From the cell containing the given text, extract its center point as [x, y] coordinate. 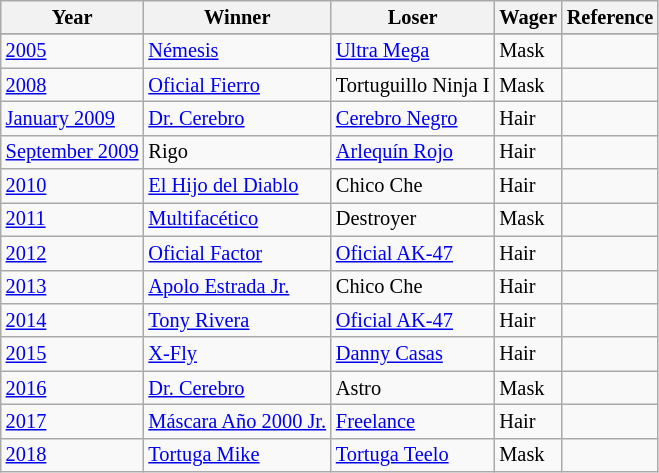
Tortuga Mike [236, 455]
September 2009 [72, 152]
Apolo Estrada Jr. [236, 287]
Tortuguillo Ninja I [412, 85]
Destroyer [412, 219]
Ultra Mega [412, 51]
2015 [72, 354]
Astro [412, 388]
Rigo [236, 152]
Freelance [412, 421]
Danny Casas [412, 354]
2017 [72, 421]
2016 [72, 388]
2008 [72, 85]
January 2009 [72, 118]
Máscara Año 2000 Jr. [236, 421]
Reference [610, 17]
2014 [72, 320]
Cerebro Negro [412, 118]
El Hijo del Diablo [236, 186]
2018 [72, 455]
Oficial Fierro [236, 85]
Winner [236, 17]
Multifacético [236, 219]
Tortuga Teelo [412, 455]
2012 [72, 253]
Wager [528, 17]
X-Fly [236, 354]
Némesis [236, 51]
2010 [72, 186]
Oficial Factor [236, 253]
Year [72, 17]
Arlequín Rojo [412, 152]
2013 [72, 287]
Loser [412, 17]
Tony Rivera [236, 320]
2005 [72, 51]
2011 [72, 219]
